Return the [X, Y] coordinate for the center point of the cell that contains the specified text.  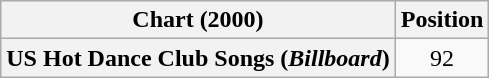
Chart (2000) [198, 20]
US Hot Dance Club Songs (Billboard) [198, 58]
92 [442, 58]
Position [442, 20]
